Provide the [X, Y] coordinate of the cell's center where the given text is located.  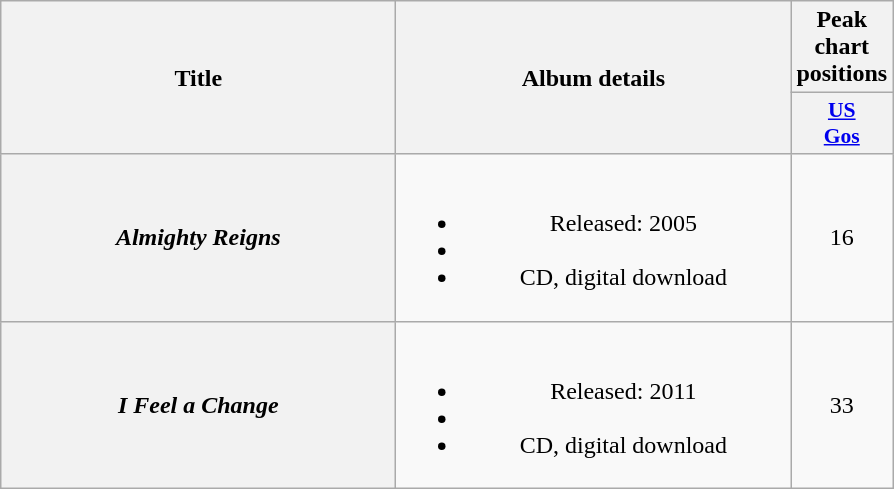
Released: 2005CD, digital download [594, 238]
Album details [594, 78]
Released: 2011CD, digital download [594, 404]
33 [842, 404]
Title [198, 78]
USGos [842, 124]
I Feel a Change [198, 404]
Almighty Reigns [198, 238]
Peak chart positions [842, 47]
16 [842, 238]
